Search for the cell housing the specified text and yield its [x, y] center coordinate. 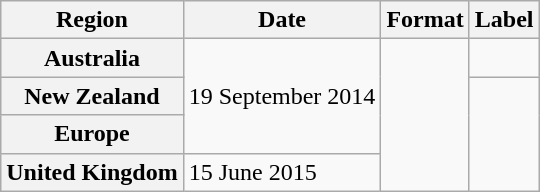
Region [92, 20]
Europe [92, 134]
15 June 2015 [282, 172]
19 September 2014 [282, 96]
United Kingdom [92, 172]
Format [425, 20]
Australia [92, 58]
Label [504, 20]
New Zealand [92, 96]
Date [282, 20]
